Capture the cell that displays the provided text and extract its (x, y) central coordinate. 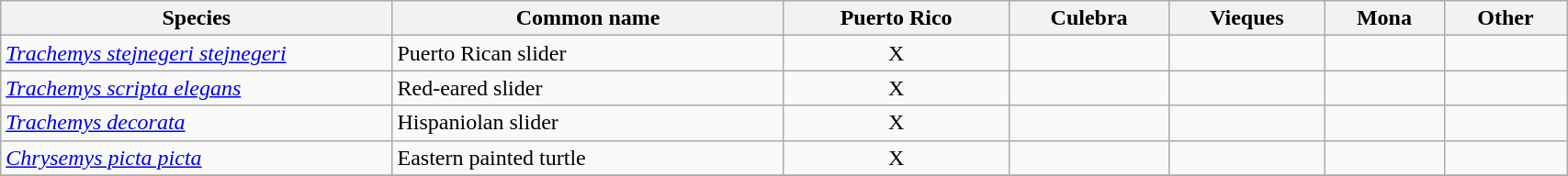
Vieques (1247, 18)
Trachemys decorata (197, 123)
Eastern painted turtle (588, 158)
Puerto Rican slider (588, 53)
Chrysemys picta picta (197, 158)
Mona (1385, 18)
Trachemys stejnegeri stejnegeri (197, 53)
Puerto Rico (897, 18)
Hispaniolan slider (588, 123)
Red-eared slider (588, 88)
Culebra (1089, 18)
Common name (588, 18)
Other (1505, 18)
Species (197, 18)
Trachemys scripta elegans (197, 88)
